Find where the given text appears and provide that cell's center as [x, y] coordinate. 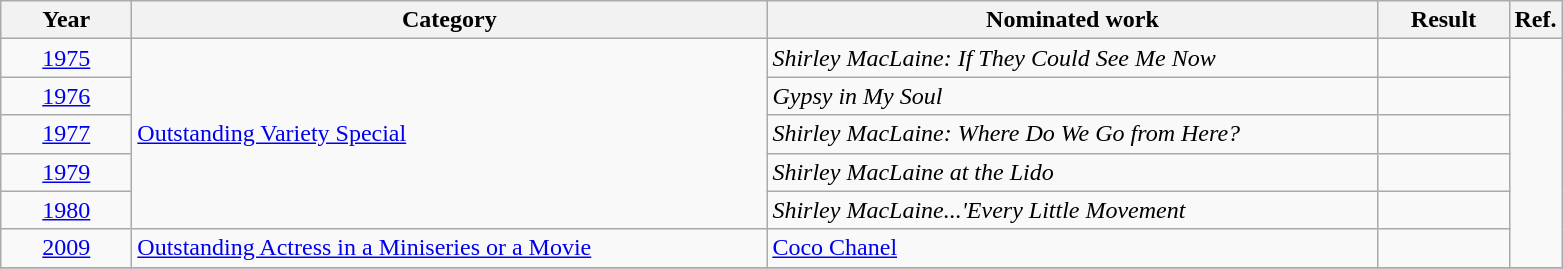
1975 [66, 58]
Shirley MacLaine: Where Do We Go from Here? [1072, 134]
Category [450, 20]
1980 [66, 210]
Shirley MacLaine...'Every Little Movement [1072, 210]
Outstanding Actress in a Miniseries or a Movie [450, 248]
1979 [66, 172]
2009 [66, 248]
Shirley MacLaine at the Lido [1072, 172]
Nominated work [1072, 20]
Gypsy in My Soul [1072, 96]
1977 [66, 134]
1976 [66, 96]
Result [1444, 20]
Shirley MacLaine: If They Could See Me Now [1072, 58]
Outstanding Variety Special [450, 134]
Ref. [1536, 20]
Year [66, 20]
Coco Chanel [1072, 248]
